Determine the [X, Y] coordinate at the center of the cell enclosing the given text.  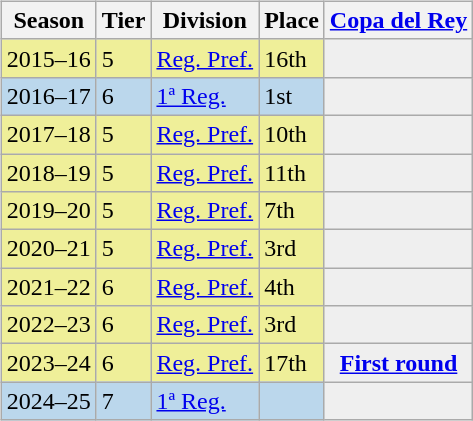
7th [292, 211]
11th [292, 173]
Place [292, 20]
Division [205, 20]
2018–19 [48, 173]
2017–18 [48, 134]
2016–17 [48, 96]
First round [398, 363]
1st [292, 96]
10th [292, 134]
Season [48, 20]
7 [124, 401]
16th [292, 58]
2023–24 [48, 363]
2015–16 [48, 58]
2022–23 [48, 325]
2021–22 [48, 287]
2024–25 [48, 401]
Tier [124, 20]
Copa del Rey [398, 20]
2019–20 [48, 211]
4th [292, 287]
2020–21 [48, 249]
17th [292, 363]
